Locate the cell with the specified text and output its [x, y] center coordinate. 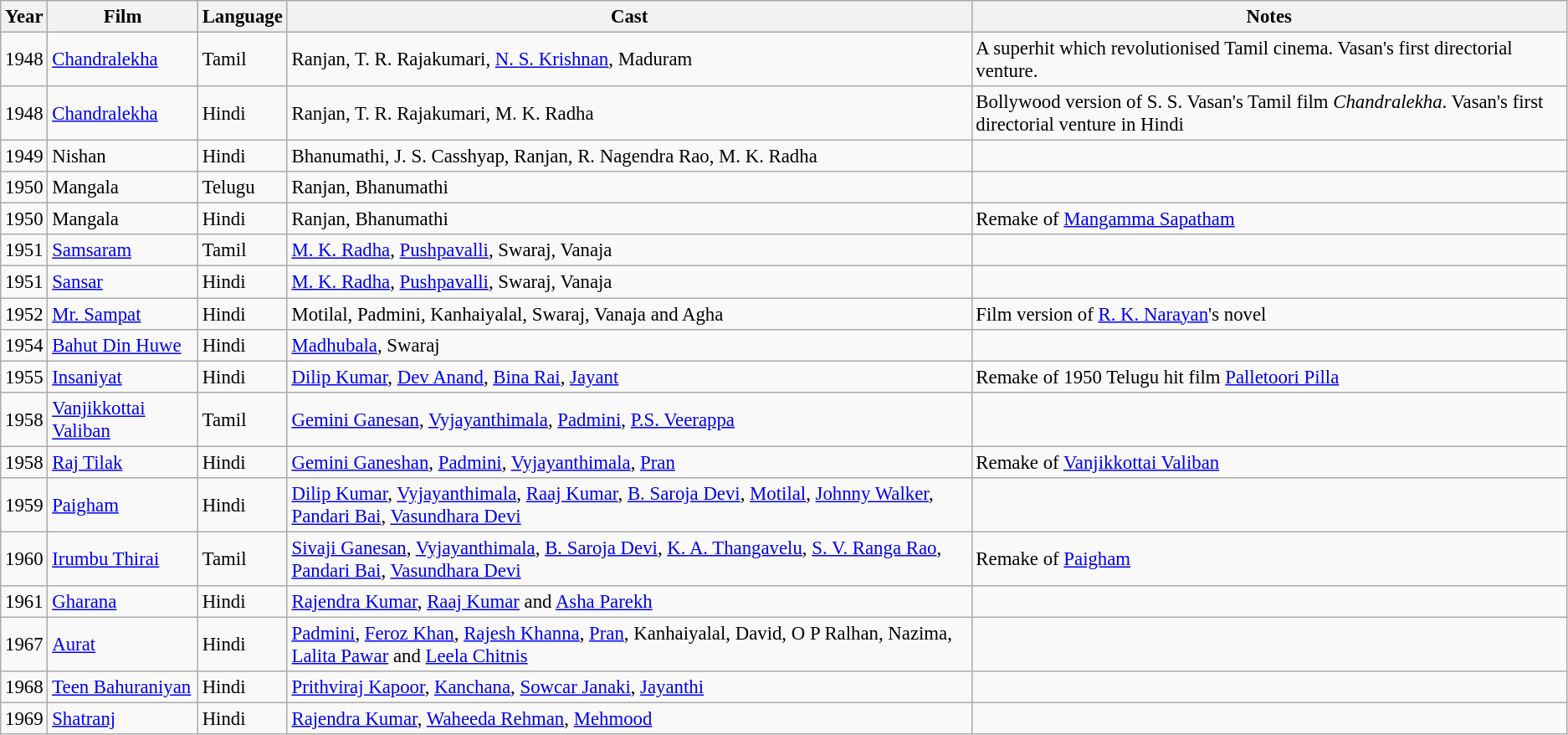
Ranjan, T. R. Rajakumari, M. K. Radha [629, 114]
Teen Bahuraniyan [122, 687]
Gharana [122, 602]
1959 [24, 506]
1967 [24, 645]
Gemini Ganesan, Vyjayanthimala, Padmini, P.S. Veerappa [629, 419]
Rajendra Kumar, Waheeda Rehman, Mehmood [629, 719]
Bhanumathi, J. S. Casshyap, Ranjan, R. Nagendra Rao, M. K. Radha [629, 157]
Telugu [243, 188]
1968 [24, 687]
Motilal, Padmini, Kanhaiyalal, Swaraj, Vanaja and Agha [629, 314]
Paigham [122, 506]
Raj Tilak [122, 462]
Year [24, 17]
Vanjikkottai Valiban [122, 419]
Madhubala, Swaraj [629, 345]
Nishan [122, 157]
1949 [24, 157]
A superhit which revolutionised Tamil cinema. Vasan's first directorial venture. [1268, 60]
Notes [1268, 17]
Ranjan, T. R. Rajakumari, N. S. Krishnan, Maduram [629, 60]
Cast [629, 17]
Remake of 1950 Telugu hit film Palletoori Pilla [1268, 377]
Rajendra Kumar, Raaj Kumar and Asha Parekh [629, 602]
Irumbu Thirai [122, 559]
1954 [24, 345]
Remake of Paigham [1268, 559]
1961 [24, 602]
1969 [24, 719]
Prithviraj Kapoor, Kanchana, Sowcar Janaki, Jayanthi [629, 687]
Samsaram [122, 250]
Sivaji Ganesan, Vyjayanthimala, B. Saroja Devi, K. A. Thangavelu, S. V. Ranga Rao, Pandari Bai, Vasundhara Devi [629, 559]
Film version of R. K. Narayan's novel [1268, 314]
Remake of Mangamma Sapatham [1268, 219]
Language [243, 17]
Shatranj [122, 719]
Aurat [122, 645]
Bollywood version of S. S. Vasan's Tamil film Chandralekha. Vasan's first directorial venture in Hindi [1268, 114]
1952 [24, 314]
1960 [24, 559]
Bahut Din Huwe [122, 345]
Dilip Kumar, Vyjayanthimala, Raaj Kumar, B. Saroja Devi, Motilal, Johnny Walker, Pandari Bai, Vasundhara Devi [629, 506]
Remake of Vanjikkottai Valiban [1268, 462]
Sansar [122, 282]
Gemini Ganeshan, Padmini, Vyjayanthimala, Pran [629, 462]
Insaniyat [122, 377]
Film [122, 17]
1955 [24, 377]
Padmini, Feroz Khan, Rajesh Khanna, Pran, Kanhaiyalal, David, O P Ralhan, Nazima, Lalita Pawar and Leela Chitnis [629, 645]
Mr. Sampat [122, 314]
Dilip Kumar, Dev Anand, Bina Rai, Jayant [629, 377]
